Output the (X, Y) coordinate of the center of the cell containing the given text.  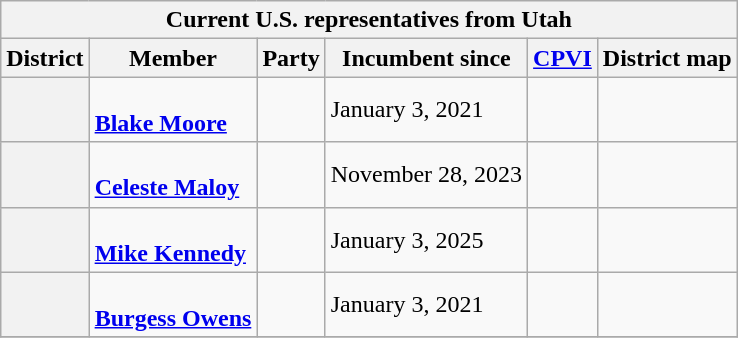
District map (667, 58)
Blake Moore (173, 110)
Current U.S. representatives from Utah (369, 20)
January 3, 2025 (426, 240)
District (45, 58)
Incumbent since (426, 58)
Burgess Owens (173, 304)
Party (291, 58)
Celeste Maloy (173, 174)
Mike Kennedy (173, 240)
November 28, 2023 (426, 174)
Member (173, 58)
CPVI (563, 58)
